Extract the [x, y] coordinate from the center of the cell holding the provided text.  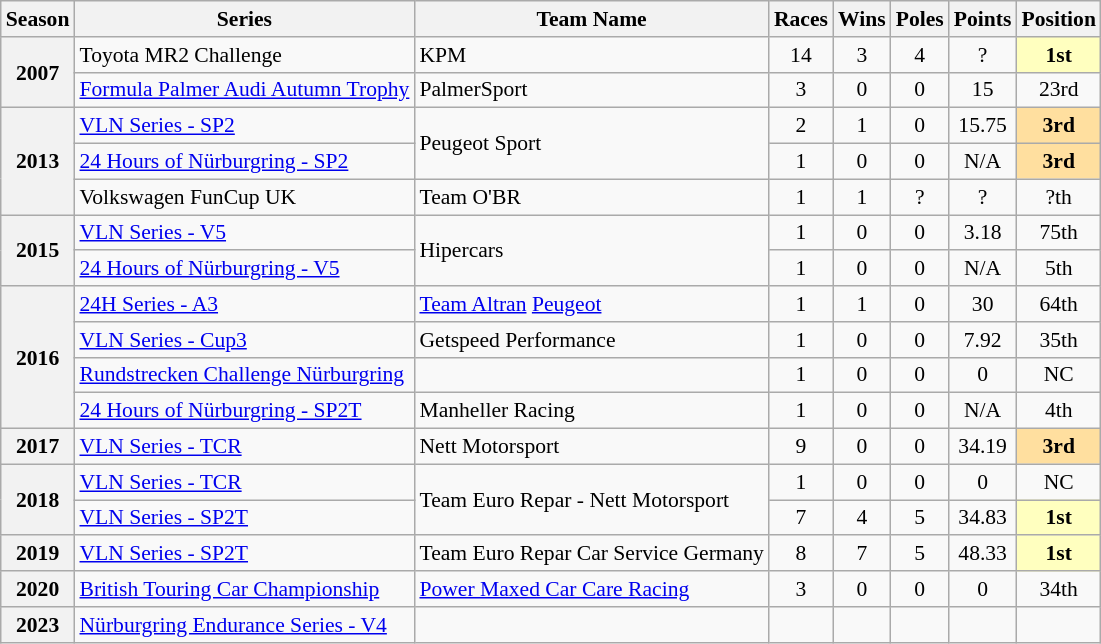
Formula Palmer Audi Autumn Trophy [244, 90]
2023 [38, 625]
Races [801, 19]
64th [1058, 304]
Team O'BR [591, 197]
15 [983, 90]
3.18 [983, 233]
2020 [38, 589]
Nürburgring Endurance Series - V4 [244, 625]
2013 [38, 162]
24 Hours of Nürburgring - SP2T [244, 411]
Rundstrecken Challenge Nürburgring [244, 375]
34th [1058, 589]
7.92 [983, 340]
KPM [591, 55]
Team Euro Repar - Nett Motorsport [591, 500]
35th [1058, 340]
Manheller Racing [591, 411]
34.19 [983, 447]
2019 [38, 554]
Team Euro Repar Car Service Germany [591, 554]
30 [983, 304]
24H Series - A3 [244, 304]
PalmerSport [591, 90]
23rd [1058, 90]
Poles [920, 19]
Points [983, 19]
2 [801, 126]
Season [38, 19]
Nett Motorsport [591, 447]
48.33 [983, 554]
2015 [38, 250]
24 Hours of Nürburgring - V5 [244, 269]
2018 [38, 500]
14 [801, 55]
Team Altran Peugeot [591, 304]
VLN Series - V5 [244, 233]
8 [801, 554]
Volkswagen FunCup UK [244, 197]
Wins [862, 19]
Getspeed Performance [591, 340]
9 [801, 447]
24 Hours of Nürburgring - SP2 [244, 162]
Power Maxed Car Care Racing [591, 589]
34.83 [983, 518]
15.75 [983, 126]
Peugeot Sport [591, 144]
2017 [38, 447]
Team Name [591, 19]
VLN Series - Cup3 [244, 340]
2007 [38, 72]
British Touring Car Championship [244, 589]
Hipercars [591, 250]
4th [1058, 411]
5th [1058, 269]
Toyota MR2 Challenge [244, 55]
2016 [38, 357]
VLN Series - SP2 [244, 126]
75th [1058, 233]
Series [244, 19]
?th [1058, 197]
Position [1058, 19]
